From the cell containing the given text, extract its center point as (X, Y) coordinate. 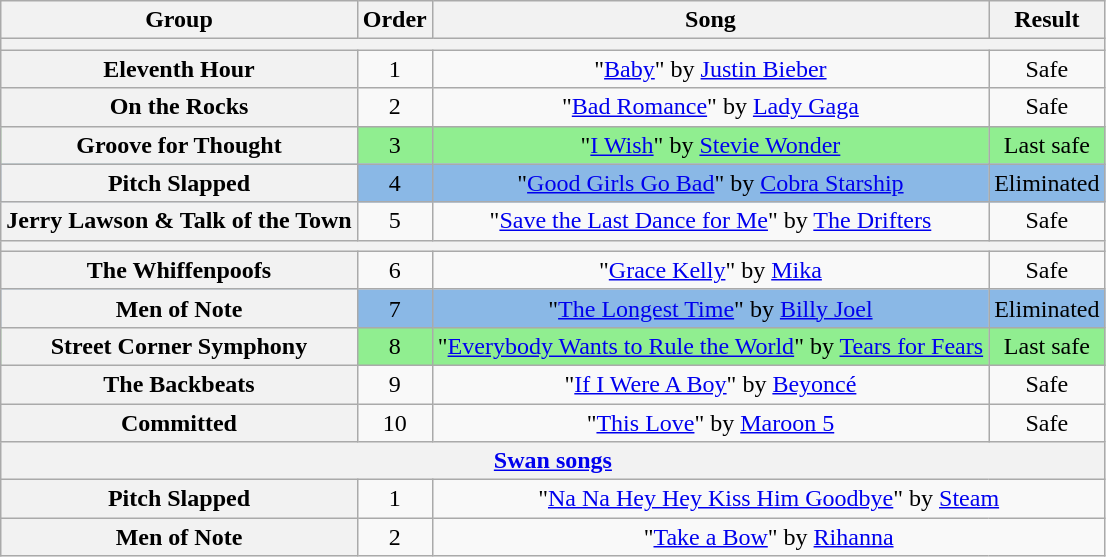
4 (394, 183)
Eleventh Hour (179, 69)
"Save the Last Dance for Me" by The Drifters (710, 221)
"If I Were A Boy" by Beyoncé (710, 384)
Song (710, 20)
10 (394, 423)
Swan songs (553, 461)
Result (1047, 20)
3 (394, 145)
Committed (179, 423)
Order (394, 20)
"This Love" by Maroon 5 (710, 423)
5 (394, 221)
8 (394, 346)
"Grace Kelly" by Mika (710, 270)
"Na Na Hey Hey Kiss Him Goodbye" by Steam (768, 499)
7 (394, 308)
9 (394, 384)
"Take a Bow" by Rihanna (768, 537)
Street Corner Symphony (179, 346)
"Bad Romance" by Lady Gaga (710, 107)
The Whiffenpoofs (179, 270)
"The Longest Time" by Billy Joel (710, 308)
The Backbeats (179, 384)
"I Wish" by Stevie Wonder (710, 145)
Groove for Thought (179, 145)
6 (394, 270)
"Baby" by Justin Bieber (710, 69)
On the Rocks (179, 107)
Jerry Lawson & Talk of the Town (179, 221)
"Everybody Wants to Rule the World" by Tears for Fears (710, 346)
"Good Girls Go Bad" by Cobra Starship (710, 183)
Group (179, 20)
